Pinpoint the cell where the given text exists, returning its [X, Y] midpoint coordinate. 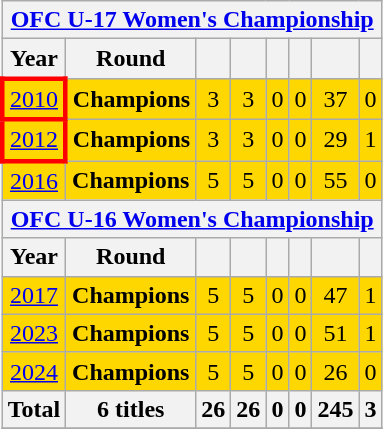
2017 [34, 295]
OFC U-16 Women's Championship [192, 219]
2010 [34, 98]
29 [336, 140]
6 titles [131, 409]
2012 [34, 140]
37 [336, 98]
Total [34, 409]
2023 [34, 333]
55 [336, 180]
OFC U-17 Women's Championship [192, 20]
2016 [34, 180]
51 [336, 333]
47 [336, 295]
245 [336, 409]
2024 [34, 371]
